Output the (X, Y) coordinate of the center of the cell containing the given text.  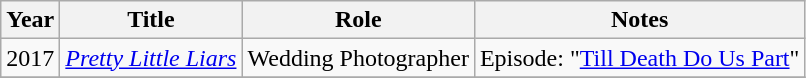
Episode: "Till Death Do Us Part" (639, 58)
Year (30, 20)
Pretty Little Liars (151, 58)
2017 (30, 58)
Notes (639, 20)
Title (151, 20)
Wedding Photographer (358, 58)
Role (358, 20)
